Return the (x, y) coordinate for the center point of the cell that contains the specified text.  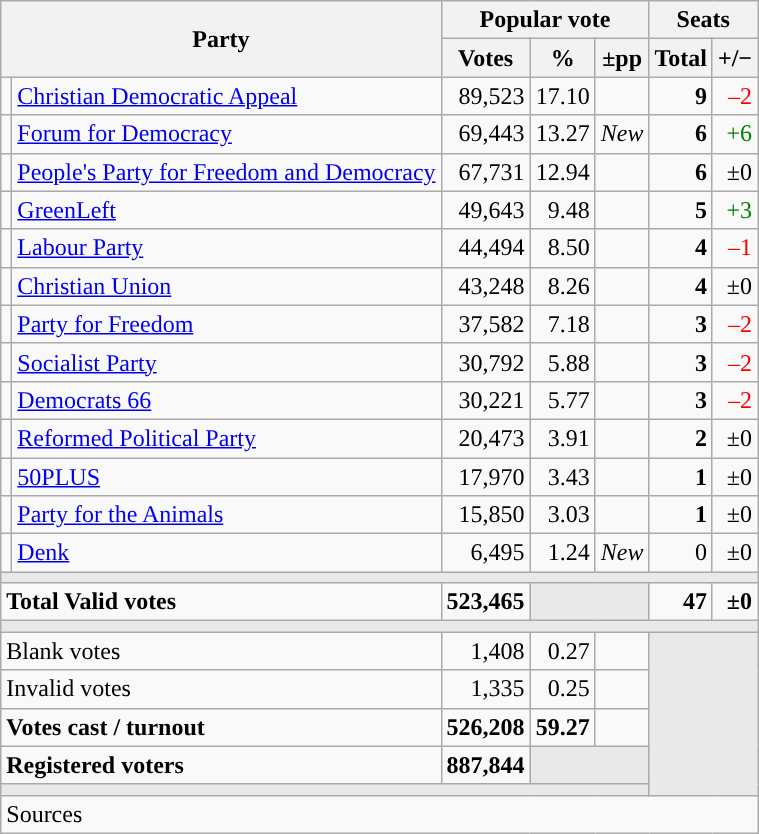
±pp (622, 58)
37,582 (486, 324)
6,495 (486, 553)
5.88 (562, 362)
47 (681, 602)
Reformed Political Party (226, 438)
17.10 (562, 96)
50PLUS (226, 477)
69,443 (486, 134)
+6 (734, 134)
Seats (704, 20)
2 (681, 438)
8.26 (562, 286)
887,844 (486, 765)
Labour Party (226, 248)
+/− (734, 58)
Socialist Party (226, 362)
5.77 (562, 400)
12.94 (562, 172)
GreenLeft (226, 210)
Party for Freedom (226, 324)
3.03 (562, 515)
526,208 (486, 727)
Christian Democratic Appeal (226, 96)
49,643 (486, 210)
% (562, 58)
0.27 (562, 651)
Registered voters (221, 765)
Invalid votes (221, 689)
Party (221, 39)
0 (681, 553)
Total Valid votes (221, 602)
Christian Union (226, 286)
0.25 (562, 689)
9 (681, 96)
Votes (486, 58)
–1 (734, 248)
8.50 (562, 248)
People's Party for Freedom and Democracy (226, 172)
13.27 (562, 134)
+3 (734, 210)
44,494 (486, 248)
7.18 (562, 324)
Total (681, 58)
5 (681, 210)
67,731 (486, 172)
15,850 (486, 515)
3.43 (562, 477)
Denk (226, 553)
Popular vote (545, 20)
1.24 (562, 553)
1,335 (486, 689)
30,221 (486, 400)
Party for the Animals (226, 515)
523,465 (486, 602)
Sources (380, 814)
43,248 (486, 286)
Democrats 66 (226, 400)
30,792 (486, 362)
9.48 (562, 210)
Blank votes (221, 651)
3.91 (562, 438)
1,408 (486, 651)
20,473 (486, 438)
59.27 (562, 727)
17,970 (486, 477)
Forum for Democracy (226, 134)
Votes cast / turnout (221, 727)
89,523 (486, 96)
